Return [x, y] of the center of cell containing provided text 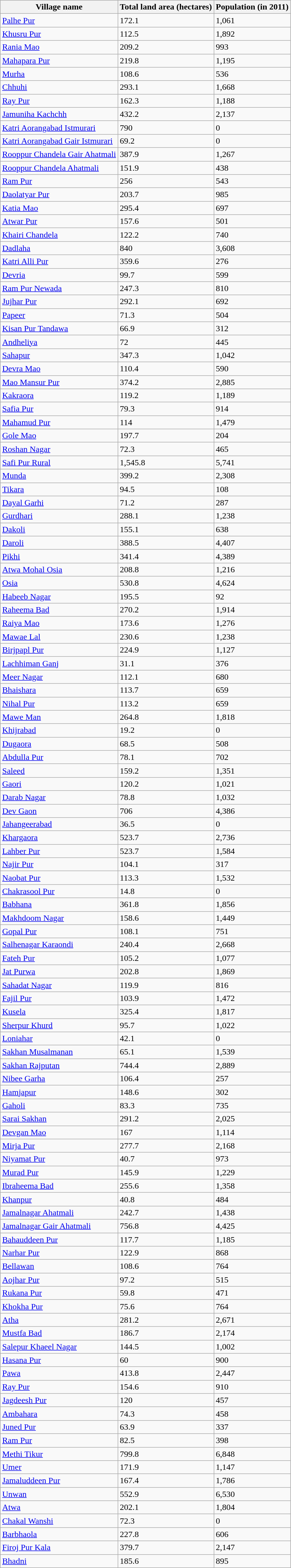
1,195 [252, 61]
799.8 [166, 1454]
697 [252, 208]
Atwa [59, 1507]
Darab Nagar [59, 797]
19.2 [166, 730]
2,736 [252, 838]
Meer Nagar [59, 677]
291.2 [166, 1119]
Khijrabad [59, 730]
78.8 [166, 797]
159.2 [166, 770]
1,061 [252, 20]
735 [252, 1106]
504 [252, 315]
4,386 [252, 811]
Gurdhari [59, 516]
295.4 [166, 208]
1,002 [252, 1347]
110.4 [166, 369]
92 [252, 597]
458 [252, 1413]
2,137 [252, 114]
740 [252, 235]
119.9 [166, 985]
Mahamud Pur [59, 422]
347.3 [166, 355]
Khairi Chandela [59, 235]
Bhaishara [59, 690]
1,856 [252, 905]
1,449 [252, 918]
Atha [59, 1320]
Kusela [59, 1012]
Makhdoom Nagar [59, 918]
Jamalnagar Ahatmali [59, 1213]
167.4 [166, 1481]
Khanpur [59, 1199]
158.6 [166, 918]
445 [252, 342]
Sahapur [59, 355]
Mao Mansur Pur [59, 382]
680 [252, 677]
1,584 [252, 851]
Munda [59, 476]
413.8 [166, 1373]
374.2 [166, 382]
2,668 [252, 945]
Naobat Pur [59, 878]
337 [252, 1427]
173.6 [166, 623]
438 [252, 168]
145.9 [166, 1172]
Salepur Khaeel Nagar [59, 1347]
508 [252, 744]
1,892 [252, 34]
Unwan [59, 1494]
816 [252, 985]
202.1 [166, 1507]
Pikhi [59, 556]
3,608 [252, 248]
Ibraheema Bad [59, 1186]
379.7 [166, 1548]
325.4 [166, 1012]
154.6 [166, 1387]
868 [252, 1253]
Chhuhi [59, 87]
42.1 [166, 1039]
1,229 [252, 1172]
Raiya Mao [59, 623]
40.7 [166, 1159]
227.8 [166, 1534]
94.5 [166, 489]
Dadlaha [59, 248]
31.1 [166, 663]
Chakrasool Pur [59, 891]
Fajil Pur [59, 998]
288.1 [166, 516]
914 [252, 409]
2,671 [252, 1320]
Najir Pur [59, 864]
Andheliya [59, 342]
515 [252, 1280]
Chakal Wanshi [59, 1521]
317 [252, 864]
120 [166, 1400]
202.8 [166, 971]
1,804 [252, 1507]
Mahapara Pur [59, 61]
Rooppur Chandela Gair Ahatmali [59, 154]
Devria [59, 275]
2,447 [252, 1373]
341.4 [166, 556]
247.3 [166, 288]
692 [252, 302]
840 [166, 248]
Gopal Pur [59, 931]
Daroli [59, 543]
60 [166, 1360]
66.9 [166, 328]
97.2 [166, 1280]
398 [252, 1440]
65.1 [166, 1052]
1,077 [252, 958]
606 [252, 1534]
Lahber Pur [59, 851]
Firoj Pur Kala [59, 1548]
457 [252, 1400]
Nibee Garha [59, 1079]
Lachhiman Ganj [59, 663]
224.9 [166, 650]
59.8 [166, 1293]
432.2 [166, 114]
185.6 [166, 1561]
702 [252, 757]
208.8 [166, 569]
171.9 [166, 1467]
Dev Gaon [59, 811]
113.3 [166, 878]
Sahadat Nagar [59, 985]
162.3 [166, 101]
Raheema Bad [59, 610]
117.7 [166, 1239]
Sherpur Khurd [59, 1025]
197.7 [166, 436]
895 [252, 1561]
Ambahara [59, 1413]
Dakoli [59, 529]
Papeer [59, 315]
74.3 [166, 1413]
1,032 [252, 797]
Barbhaola [59, 1534]
Sarai Sakhan [59, 1119]
270.2 [166, 610]
Mawe Man [59, 717]
277.7 [166, 1146]
910 [252, 1387]
122.9 [166, 1253]
219.8 [166, 61]
Devra Mao [59, 369]
Gole Mao [59, 436]
Katri Aorangabad Istmurari [59, 127]
Jamalnagar Gair Ahatmali [59, 1226]
1,539 [252, 1052]
14.8 [166, 891]
Hasana Pur [59, 1360]
388.5 [166, 543]
172.1 [166, 20]
Kakraora [59, 396]
1,438 [252, 1213]
209.2 [166, 47]
Jamuniha Kachchh [59, 114]
973 [252, 1159]
Sakhan Musalmanan [59, 1052]
599 [252, 275]
36.5 [166, 824]
1,786 [252, 1481]
Roshan Nagar [59, 449]
1,532 [252, 878]
756.8 [166, 1226]
Total land area (hectares) [166, 7]
1,127 [252, 650]
1,021 [252, 784]
186.7 [166, 1333]
Jahangeerabad [59, 824]
302 [252, 1092]
Mirja Pur [59, 1146]
2,025 [252, 1119]
2,147 [252, 1548]
Devgan Mao [59, 1132]
1,817 [252, 1012]
Fateh Pur [59, 958]
230.6 [166, 637]
1,267 [252, 154]
Mustfa Bad [59, 1333]
985 [252, 195]
Babhana [59, 905]
543 [252, 181]
Jujhar Pur [59, 302]
Birjpapl Pur [59, 650]
157.6 [166, 221]
1,188 [252, 101]
638 [252, 529]
Jamaluddeen Pur [59, 1481]
72 [166, 342]
204 [252, 436]
536 [252, 74]
1,114 [252, 1132]
Aojhar Pur [59, 1280]
106.4 [166, 1079]
151.9 [166, 168]
Loniahar [59, 1039]
Rania Mao [59, 47]
810 [252, 288]
99.7 [166, 275]
Atwar Pur [59, 221]
1,276 [252, 623]
2,168 [252, 1146]
1,668 [252, 87]
Bellawan [59, 1266]
5,741 [252, 462]
78.1 [166, 757]
Atwa Mohal Osia [59, 569]
167 [166, 1132]
1,545.8 [166, 462]
Safia Pur [59, 409]
2,174 [252, 1333]
82.5 [166, 1440]
203.7 [166, 195]
Tikara [59, 489]
590 [252, 369]
Katri Alli Pur [59, 262]
2,308 [252, 476]
Narhar Pur [59, 1253]
119.2 [166, 396]
900 [252, 1360]
256 [166, 181]
Katia Mao [59, 208]
71.2 [166, 503]
Safi Pur Rural [59, 462]
Nihal Pur [59, 704]
Katri Aorangabad Gair Istmurari [59, 141]
1,189 [252, 396]
4,389 [252, 556]
1,147 [252, 1467]
148.6 [166, 1092]
1,358 [252, 1186]
361.8 [166, 905]
105.2 [166, 958]
Gaholi [59, 1106]
501 [252, 221]
293.1 [166, 87]
744.4 [166, 1065]
83.3 [166, 1106]
993 [252, 47]
Sakhan Rajputan [59, 1065]
Kisan Pur Tandawa [59, 328]
75.6 [166, 1306]
Population (in 2011) [252, 7]
Osia [59, 583]
Rukana Pur [59, 1293]
6,848 [252, 1454]
264.8 [166, 717]
359.6 [166, 262]
471 [252, 1293]
Dugaora [59, 744]
287 [252, 503]
552.9 [166, 1494]
Juned Pur [59, 1427]
71.3 [166, 315]
Habeeb Nagar [59, 597]
Pawa [59, 1373]
751 [252, 931]
195.5 [166, 597]
530.8 [166, 583]
4,407 [252, 543]
Palhe Pur [59, 20]
Ram Pur Newada [59, 288]
155.1 [166, 529]
2,885 [252, 382]
Village name [59, 7]
103.9 [166, 998]
Methi Tikur [59, 1454]
Abdulla Pur [59, 757]
Hamjapur [59, 1092]
104.1 [166, 864]
114 [166, 422]
79.3 [166, 409]
1,351 [252, 770]
1,914 [252, 610]
1,216 [252, 569]
240.4 [166, 945]
Jat Purwa [59, 971]
68.5 [166, 744]
292.1 [166, 302]
399.2 [166, 476]
465 [252, 449]
Daolatyar Pur [59, 195]
1,479 [252, 422]
6,530 [252, 1494]
4,624 [252, 583]
Bahauddeen Pur [59, 1239]
108 [252, 489]
1,185 [252, 1239]
Khokha Pur [59, 1306]
387.9 [166, 154]
Umer [59, 1467]
95.7 [166, 1025]
120.2 [166, 784]
1,022 [252, 1025]
Salhenagar Karaondi [59, 945]
242.7 [166, 1213]
Bhadni [59, 1561]
Jagdeesh Pur [59, 1400]
484 [252, 1199]
1,869 [252, 971]
63.9 [166, 1427]
40.8 [166, 1199]
Saleed [59, 770]
255.6 [166, 1186]
108.1 [166, 931]
Rooppur Chandela Ahatmali [59, 168]
4,425 [252, 1226]
1,472 [252, 998]
257 [252, 1079]
69.2 [166, 141]
281.2 [166, 1320]
790 [166, 127]
113.7 [166, 690]
Niyamat Pur [59, 1159]
Khargaora [59, 838]
Murad Pur [59, 1172]
Khusru Pur [59, 34]
Gaori [59, 784]
Murha [59, 74]
2,889 [252, 1065]
113.2 [166, 704]
144.5 [166, 1347]
276 [252, 262]
112.1 [166, 677]
112.5 [166, 34]
Dayal Garhi [59, 503]
122.2 [166, 235]
1,818 [252, 717]
376 [252, 663]
Mawae Lal [59, 637]
1,042 [252, 355]
312 [252, 328]
706 [166, 811]
